Provide the (x, y) coordinate of the cell's center where the given text is located.  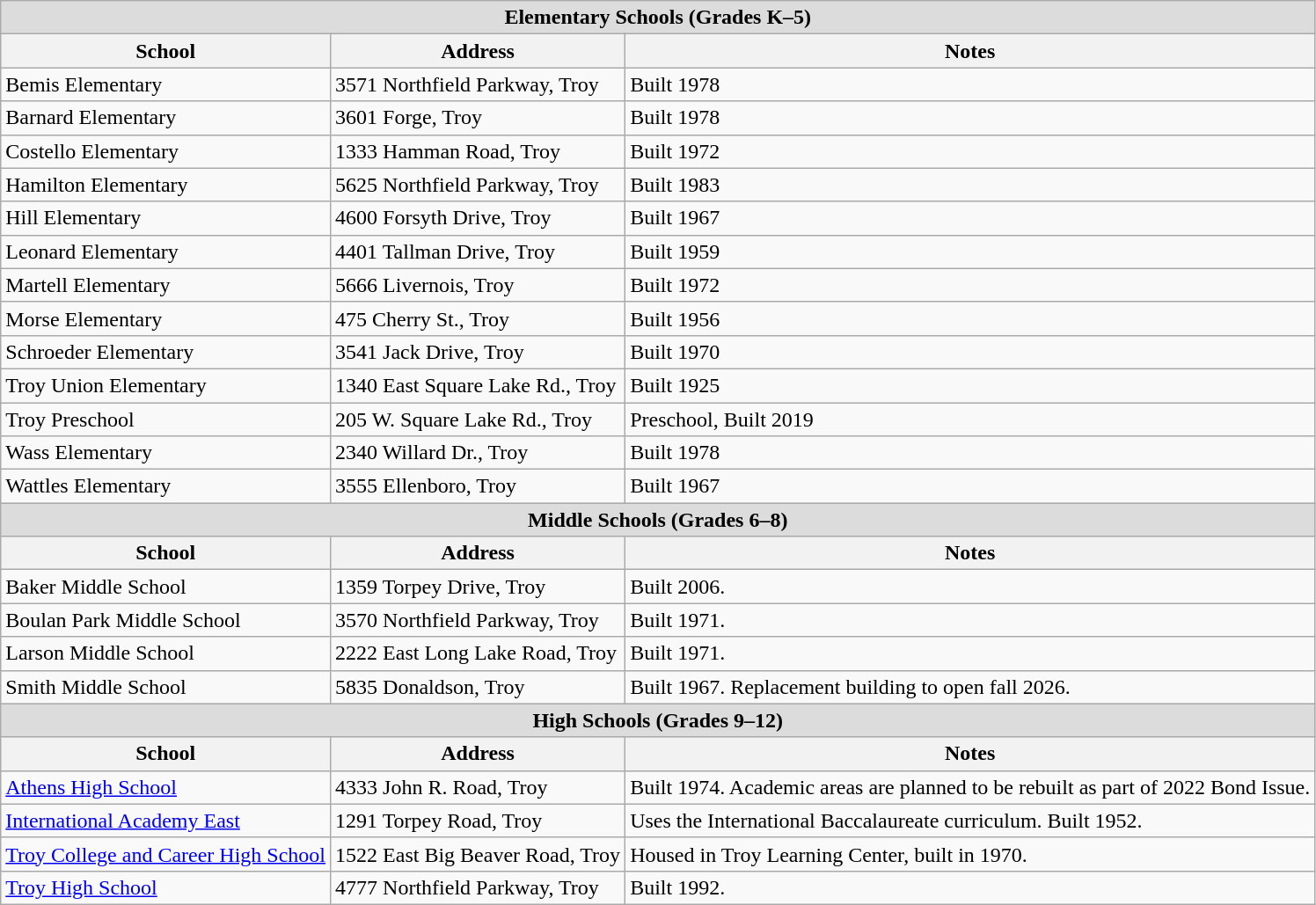
Built 1959 (970, 252)
Bemis Elementary (165, 84)
Leonard Elementary (165, 252)
Baker Middle School (165, 587)
4777 Northfield Parkway, Troy (479, 887)
Barnard Elementary (165, 118)
Built 1956 (970, 318)
1522 East Big Beaver Road, Troy (479, 854)
Elementary Schools (Grades K–5) (658, 18)
1333 Hamman Road, Troy (479, 151)
Costello Elementary (165, 151)
Wattles Elementary (165, 486)
2222 East Long Lake Road, Troy (479, 653)
Uses the International Baccalaureate curriculum. Built 1952. (970, 821)
Built 1967. Replacement building to open fall 2026. (970, 687)
3541 Jack Drive, Troy (479, 352)
Smith Middle School (165, 687)
Built 1974. Academic areas are planned to be rebuilt as part of 2022 Bond Issue. (970, 787)
4600 Forsyth Drive, Troy (479, 218)
2340 Willard Dr., Troy (479, 453)
High Schools (Grades 9–12) (658, 720)
3601 Forge, Troy (479, 118)
Troy High School (165, 887)
International Academy East (165, 821)
205 W. Square Lake Rd., Troy (479, 420)
1359 Torpey Drive, Troy (479, 587)
3555 Ellenboro, Troy (479, 486)
4401 Tallman Drive, Troy (479, 252)
Schroeder Elementary (165, 352)
1291 Torpey Road, Troy (479, 821)
Hamilton Elementary (165, 185)
Troy Union Elementary (165, 385)
Built 1992. (970, 887)
Troy College and Career High School (165, 854)
Larson Middle School (165, 653)
5625 Northfield Parkway, Troy (479, 185)
3571 Northfield Parkway, Troy (479, 84)
4333 John R. Road, Troy (479, 787)
Wass Elementary (165, 453)
Troy Preschool (165, 420)
3570 Northfield Parkway, Troy (479, 620)
Built 1970 (970, 352)
1340 East Square Lake Rd., Troy (479, 385)
Built 2006. (970, 587)
Boulan Park Middle School (165, 620)
Middle Schools (Grades 6–8) (658, 520)
5666 Livernois, Troy (479, 285)
475 Cherry St., Troy (479, 318)
Martell Elementary (165, 285)
5835 Donaldson, Troy (479, 687)
Housed in Troy Learning Center, built in 1970. (970, 854)
Built 1925 (970, 385)
Hill Elementary (165, 218)
Built 1983 (970, 185)
Athens High School (165, 787)
Preschool, Built 2019 (970, 420)
Morse Elementary (165, 318)
